Return [X, Y] of the center of cell containing provided text 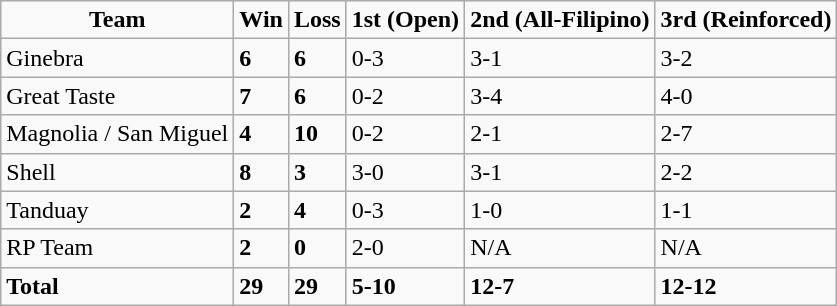
4-0 [746, 96]
2nd (All-Filipino) [560, 20]
Win [262, 20]
2-7 [746, 134]
Loss [317, 20]
3-2 [746, 58]
2-0 [405, 248]
3 [317, 172]
1-0 [560, 210]
Shell [118, 172]
Team [118, 20]
1-1 [746, 210]
2-2 [746, 172]
3rd (Reinforced) [746, 20]
0 [317, 248]
Great Taste [118, 96]
RP Team [118, 248]
10 [317, 134]
2-1 [560, 134]
Magnolia / San Miguel [118, 134]
12-12 [746, 286]
Total [118, 286]
8 [262, 172]
7 [262, 96]
12-7 [560, 286]
5-10 [405, 286]
3-4 [560, 96]
Tanduay [118, 210]
Ginebra [118, 58]
1st (Open) [405, 20]
3-0 [405, 172]
